Identify which cell holds the provided text, then report its [x, y] central coordinate. 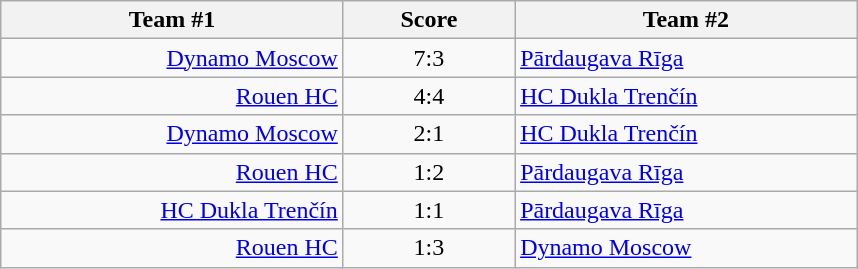
Score [428, 20]
Team #2 [686, 20]
2:1 [428, 134]
1:1 [428, 210]
1:2 [428, 172]
4:4 [428, 96]
Team #1 [172, 20]
7:3 [428, 58]
1:3 [428, 248]
